Find where the given text appears and provide that cell's center as (x, y) coordinate. 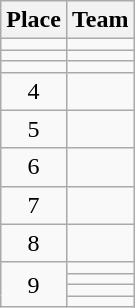
8 (34, 243)
Team (100, 20)
5 (34, 129)
4 (34, 91)
Place (34, 20)
9 (34, 284)
6 (34, 167)
7 (34, 205)
